Identify which cell holds the provided text, then report its (x, y) central coordinate. 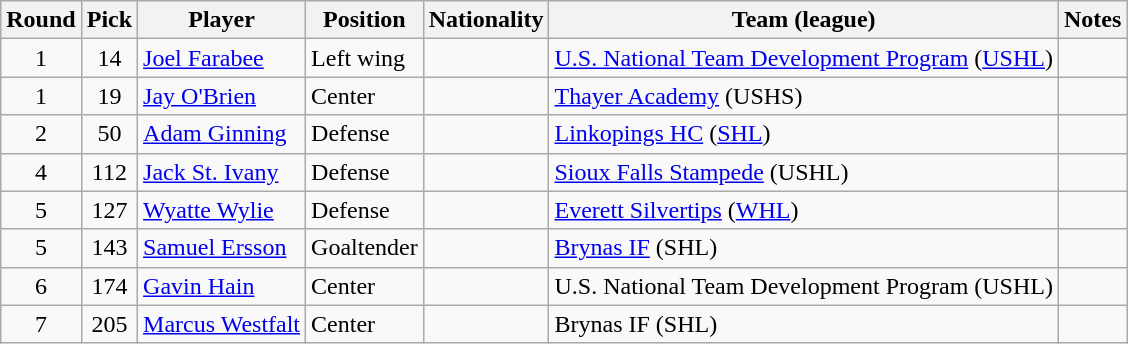
7 (41, 324)
Samuel Ersson (222, 248)
Pick (109, 20)
Sioux Falls Stampede (USHL) (804, 172)
50 (109, 134)
Goaltender (365, 248)
6 (41, 286)
143 (109, 248)
Left wing (365, 58)
Marcus Westfalt (222, 324)
174 (109, 286)
Everett Silvertips (WHL) (804, 210)
Player (222, 20)
19 (109, 96)
Thayer Academy (USHS) (804, 96)
Jack St. Ivany (222, 172)
205 (109, 324)
Wyatte Wylie (222, 210)
Jay O'Brien (222, 96)
Position (365, 20)
127 (109, 210)
14 (109, 58)
Adam Ginning (222, 134)
Gavin Hain (222, 286)
Nationality (486, 20)
Joel Farabee (222, 58)
Round (41, 20)
Team (league) (804, 20)
112 (109, 172)
Notes (1092, 20)
Linkopings HC (SHL) (804, 134)
2 (41, 134)
4 (41, 172)
